Determine the (x, y) coordinate at the center of the cell enclosing the given text.  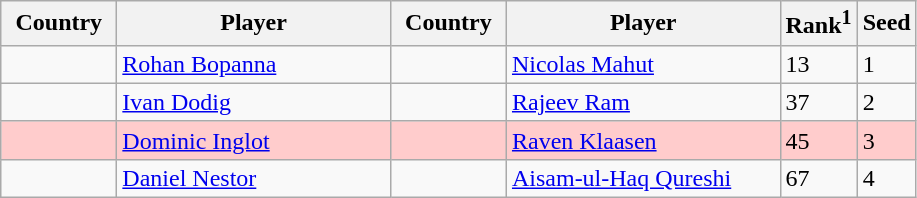
Nicolas Mahut (643, 64)
37 (818, 102)
3 (886, 140)
Raven Klaasen (643, 140)
Aisam-ul-Haq Qureshi (643, 178)
Rank1 (818, 24)
Dominic Inglot (254, 140)
4 (886, 178)
Ivan Dodig (254, 102)
67 (818, 178)
13 (818, 64)
Seed (886, 24)
Daniel Nestor (254, 178)
Rajeev Ram (643, 102)
1 (886, 64)
Rohan Bopanna (254, 64)
2 (886, 102)
45 (818, 140)
